Detect which cell encompasses the target text, then output its [x, y] center coordinate. 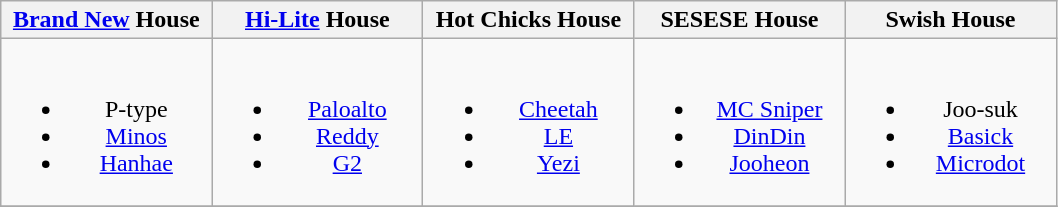
P-typeMinosHanhae [106, 122]
Swish House [950, 20]
Brand New House [106, 20]
PaloaltoReddyG2 [318, 122]
Joo-sukBasickMicrodot [950, 122]
MC SniperDinDinJooheon [740, 122]
SESESE House [740, 20]
CheetahLEYezi [528, 122]
Hot Chicks House [528, 20]
Hi-Lite House [318, 20]
